Return the [x, y] coordinate for the center point of the cell that contains the specified text.  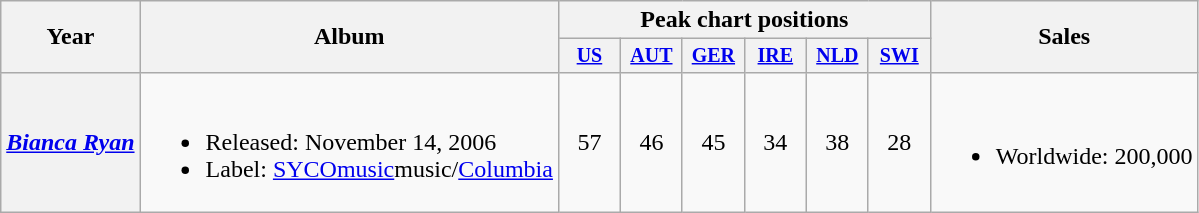
46 [651, 142]
34 [775, 142]
Released: November 14, 2006Label: SYCOmusicmusic/Columbia [349, 142]
28 [899, 142]
Sales [1064, 37]
SWI [899, 56]
GER [713, 56]
Year [70, 37]
38 [837, 142]
57 [589, 142]
US [589, 56]
IRE [775, 56]
Bianca Ryan [70, 142]
NLD [837, 56]
Worldwide: 200,000 [1064, 142]
45 [713, 142]
Album [349, 37]
AUT [651, 56]
Peak chart positions [744, 20]
